Return the [X, Y] coordinate for the center point of the cell that contains the specified text.  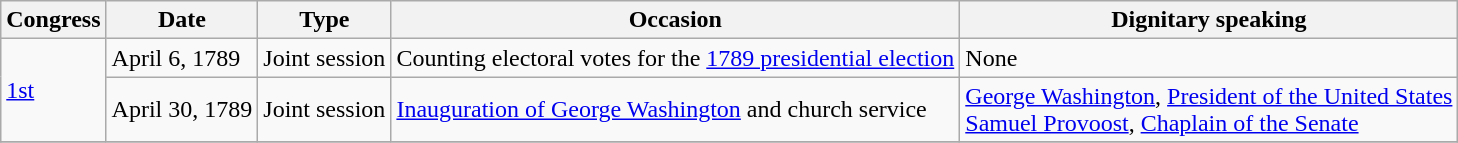
1st [54, 90]
Counting electoral votes for the 1789 presidential election [676, 58]
None [1209, 58]
April 30, 1789 [182, 110]
Dignitary speaking [1209, 20]
Congress [54, 20]
Date [182, 20]
April 6, 1789 [182, 58]
George Washington, President of the United StatesSamuel Provoost, Chaplain of the Senate [1209, 110]
Type [324, 20]
Inauguration of George Washington and church service [676, 110]
Occasion [676, 20]
